Search for the cell housing the specified text and yield its [x, y] center coordinate. 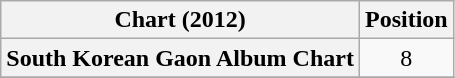
Chart (2012) [180, 20]
8 [406, 58]
South Korean Gaon Album Chart [180, 58]
Position [406, 20]
